Scan for the cell matching the given text and deliver its [X, Y] coordinate at center. 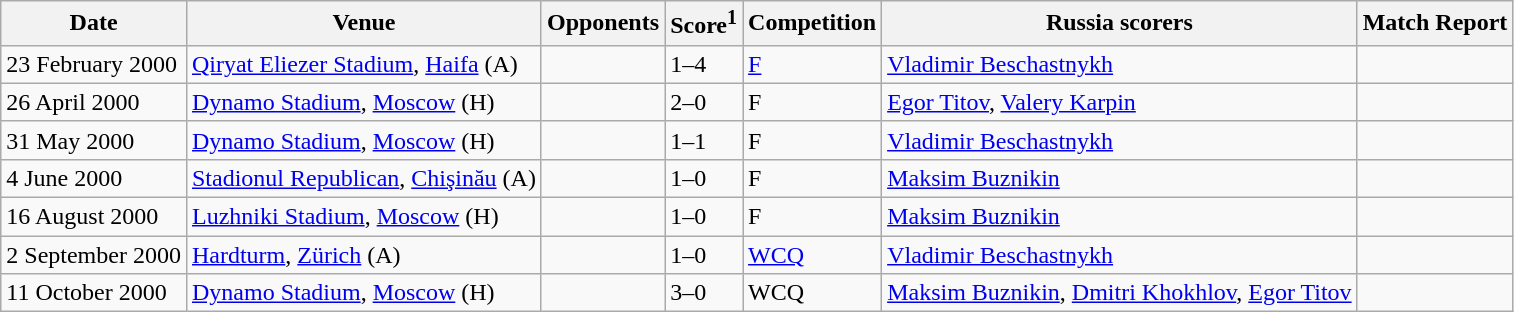
Hardturm, Zürich (A) [364, 255]
Competition [812, 24]
Qiryat Eliezer Stadium, Haifa (A) [364, 64]
26 April 2000 [94, 102]
2 September 2000 [94, 255]
2–0 [704, 102]
Score1 [704, 24]
1–1 [704, 140]
Stadionul Republican, Chişinău (A) [364, 178]
Match Report [1435, 24]
Opponents [602, 24]
Luzhniki Stadium, Moscow (H) [364, 217]
16 August 2000 [94, 217]
Egor Titov, Valery Karpin [1120, 102]
Date [94, 24]
4 June 2000 [94, 178]
Maksim Buznikin, Dmitri Khokhlov, Egor Titov [1120, 293]
31 May 2000 [94, 140]
1–4 [704, 64]
11 October 2000 [94, 293]
3–0 [704, 293]
Venue [364, 24]
Russia scorers [1120, 24]
23 February 2000 [94, 64]
